Provide the (X, Y) coordinate of the cell's center where the given text is located.  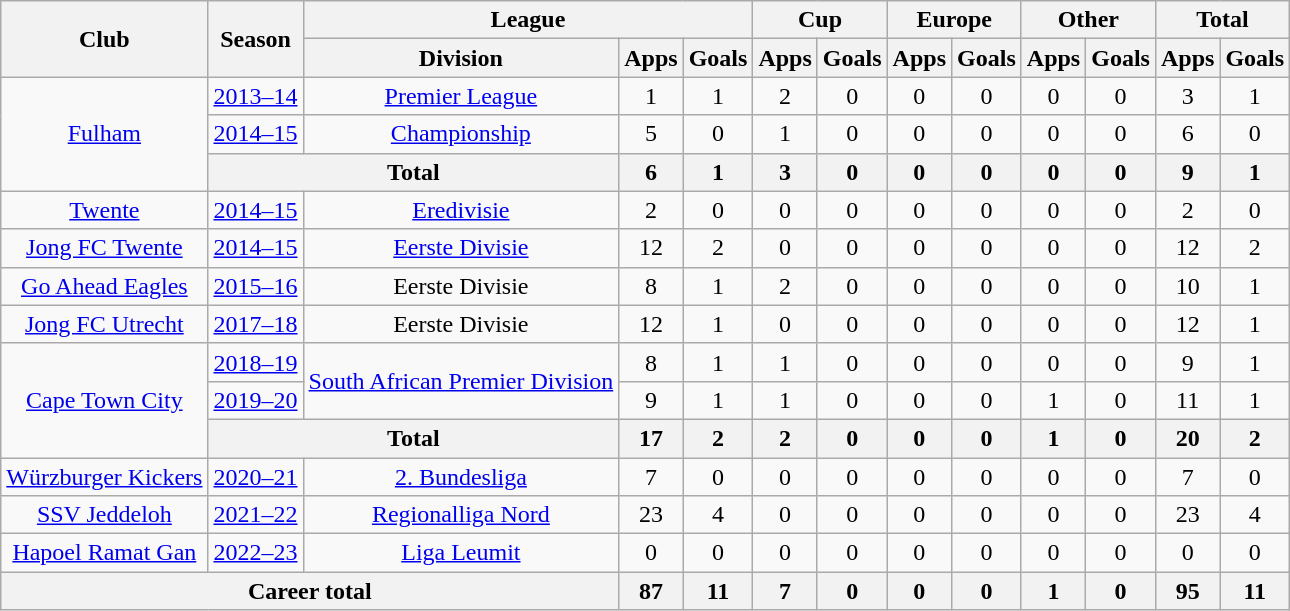
10 (1187, 286)
Go Ahead Eagles (104, 286)
Würzburger Kickers (104, 477)
5 (651, 134)
Cape Town City (104, 400)
2018–19 (256, 362)
Regionalliga Nord (461, 515)
Season (256, 39)
2015–16 (256, 286)
Europe (954, 20)
Career total (310, 591)
20 (1187, 438)
League (528, 20)
2021–22 (256, 515)
17 (651, 438)
2022–23 (256, 553)
SSV Jeddeloh (104, 515)
2. Bundesliga (461, 477)
2020–21 (256, 477)
Fulham (104, 134)
87 (651, 591)
Jong FC Utrecht (104, 324)
South African Premier Division (461, 381)
2017–18 (256, 324)
Eredivisie (461, 210)
Hapoel Ramat Gan (104, 553)
Championship (461, 134)
2013–14 (256, 96)
Premier League (461, 96)
Jong FC Twente (104, 248)
Division (461, 58)
Club (104, 39)
2019–20 (256, 400)
Liga Leumit (461, 553)
Other (1088, 20)
Cup (820, 20)
Twente (104, 210)
95 (1187, 591)
